Pinpoint the cell where the given text exists, returning its (X, Y) midpoint coordinate. 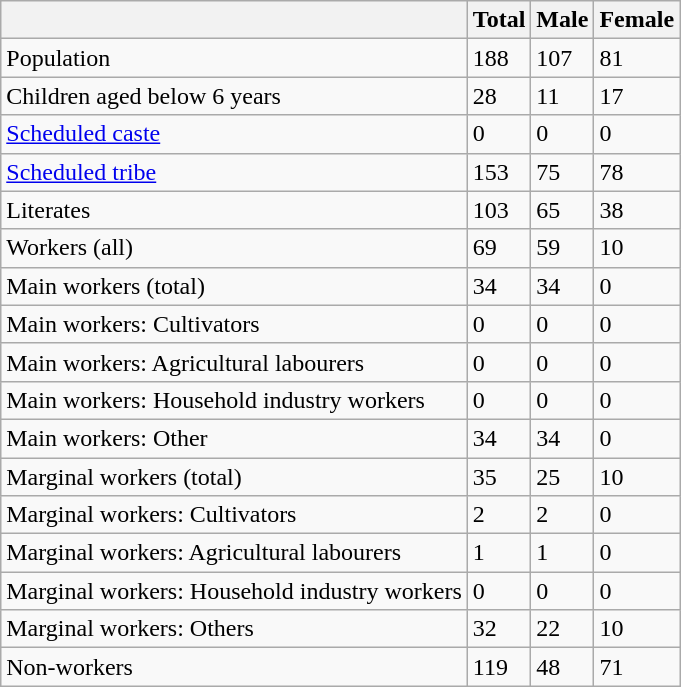
Main workers: Other (234, 438)
119 (499, 667)
Marginal workers (total) (234, 477)
59 (562, 248)
69 (499, 248)
78 (637, 172)
Non-workers (234, 667)
Scheduled tribe (234, 172)
Children aged below 6 years (234, 96)
Main workers: Agricultural labourers (234, 362)
Total (499, 20)
65 (562, 210)
Main workers: Cultivators (234, 324)
Scheduled caste (234, 134)
Marginal workers: Household industry workers (234, 591)
35 (499, 477)
25 (562, 477)
81 (637, 58)
153 (499, 172)
Marginal workers: Cultivators (234, 515)
28 (499, 96)
Marginal workers: Agricultural labourers (234, 553)
103 (499, 210)
Main workers: Household industry workers (234, 400)
188 (499, 58)
Main workers (total) (234, 286)
22 (562, 629)
48 (562, 667)
17 (637, 96)
71 (637, 667)
Literates (234, 210)
32 (499, 629)
Workers (all) (234, 248)
Male (562, 20)
Female (637, 20)
38 (637, 210)
11 (562, 96)
Marginal workers: Others (234, 629)
107 (562, 58)
Population (234, 58)
75 (562, 172)
